Determine the (X, Y) coordinate at the center of the cell enclosing the given text.  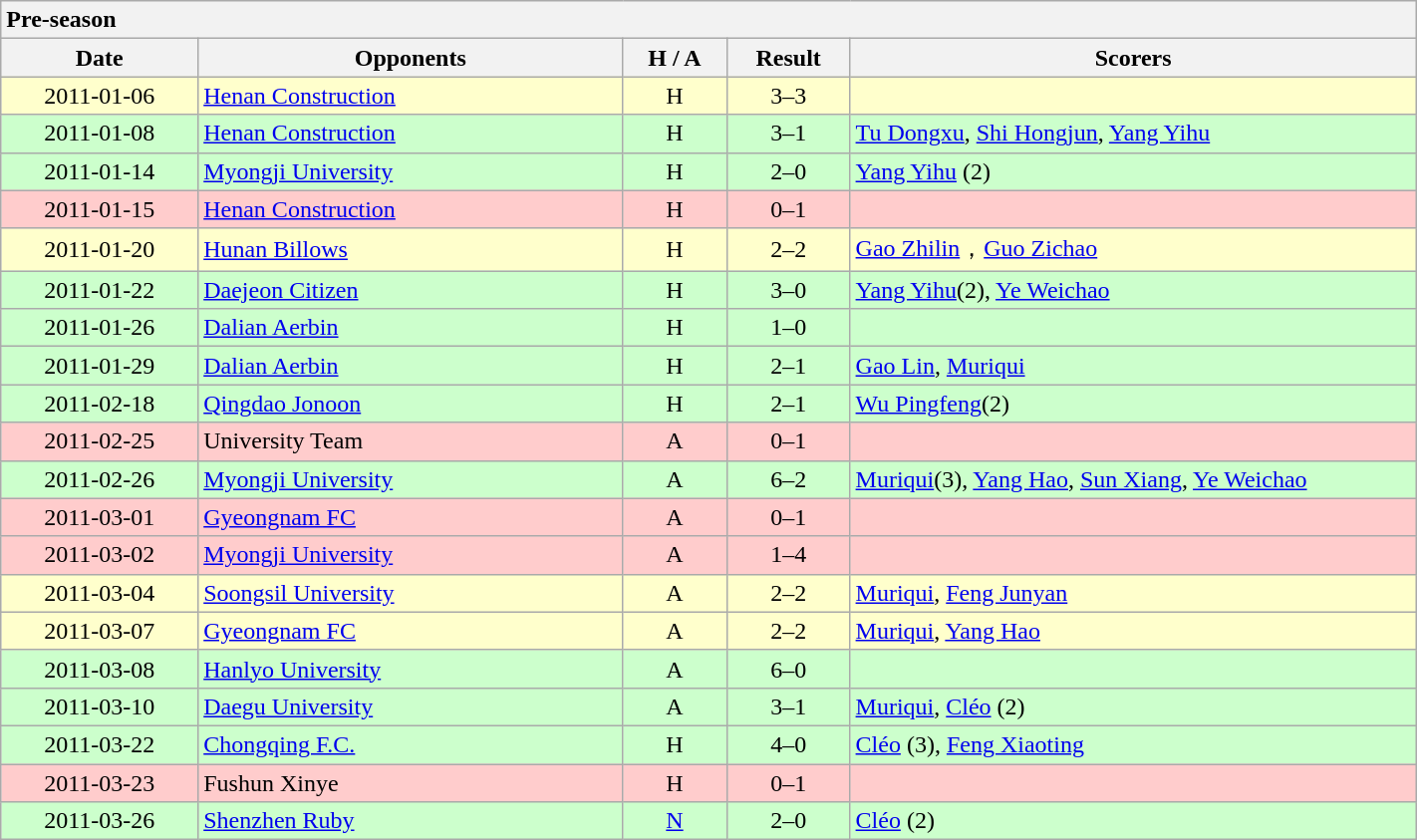
2011-03-08 (100, 669)
Gao Lin, Muriqui (1133, 366)
2011-01-08 (100, 134)
Yang Yihu (2) (1133, 171)
Yang Yihu(2), Ye Weichao (1133, 290)
4–0 (788, 744)
2011-03-10 (100, 706)
2011-01-22 (100, 290)
Hanlyo University (411, 669)
2011-01-20 (100, 249)
6–2 (788, 479)
2011-03-26 (100, 821)
2011-01-29 (100, 366)
2011-03-22 (100, 744)
Daejeon Citizen (411, 290)
Cléo (3), Feng Xiaoting (1133, 744)
H / A (675, 58)
Chongqing F.C. (411, 744)
Result (788, 58)
2011-01-26 (100, 328)
Gao Zhilin，Guo Zichao (1133, 249)
1–0 (788, 328)
Soongsil University (411, 593)
2011-03-23 (100, 782)
Cléo (2) (1133, 821)
Hunan Billows (411, 249)
Pre-season (708, 20)
3–3 (788, 96)
Shenzhen Ruby (411, 821)
2011-02-26 (100, 479)
2011-03-01 (100, 517)
Daegu University (411, 706)
2011-03-04 (100, 593)
6–0 (788, 669)
2011-03-07 (100, 631)
Scorers (1133, 58)
Muriqui, Cléo (2) (1133, 706)
N (675, 821)
2011-01-14 (100, 171)
University Team (411, 441)
2011-01-06 (100, 96)
3–0 (788, 290)
Muriqui, Feng Junyan (1133, 593)
Qingdao Jonoon (411, 404)
2011-03-02 (100, 555)
2011-02-25 (100, 441)
Fushun Xinye (411, 782)
Date (100, 58)
Opponents (411, 58)
1–4 (788, 555)
Muriqui(3), Yang Hao, Sun Xiang, Ye Weichao (1133, 479)
Muriqui, Yang Hao (1133, 631)
2011-01-15 (100, 209)
Tu Dongxu, Shi Hongjun, Yang Yihu (1133, 134)
2011-02-18 (100, 404)
Wu Pingfeng(2) (1133, 404)
